Locate the cell with the specified text and output its (x, y) center coordinate. 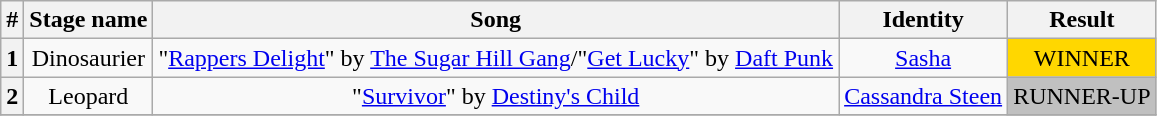
# (12, 20)
2 (12, 96)
WINNER (1082, 58)
Result (1082, 20)
RUNNER-UP (1082, 96)
Leopard (88, 96)
Stage name (88, 20)
Sasha (924, 58)
1 (12, 58)
"Rappers Delight" by The Sugar Hill Gang/"Get Lucky" by Daft Punk (496, 58)
Dinosaurier (88, 58)
"Survivor" by Destiny's Child (496, 96)
Identity (924, 20)
Song (496, 20)
Cassandra Steen (924, 96)
